Pinpoint the cell where the given text exists, returning its (X, Y) midpoint coordinate. 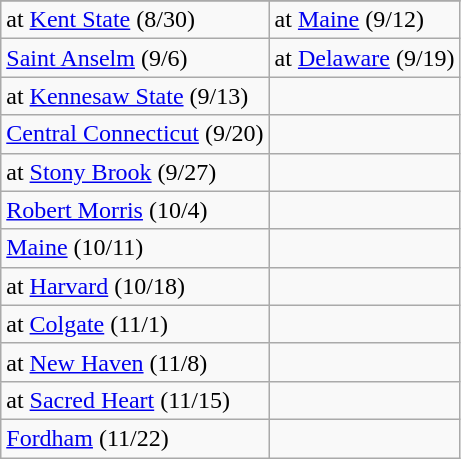
at Sacred Heart (11/15) (135, 400)
Central Connecticut (9/20) (135, 134)
Saint Anselm (9/6) (135, 58)
at Maine (9/12) (364, 20)
at Kent State (8/30) (135, 20)
Robert Morris (10/4) (135, 210)
at Stony Brook (9/27) (135, 172)
at Kennesaw State (9/13) (135, 96)
Maine (10/11) (135, 248)
at Harvard (10/18) (135, 286)
Fordham (11/22) (135, 438)
at Delaware (9/19) (364, 58)
at Colgate (11/1) (135, 324)
at New Haven (11/8) (135, 362)
